Return (x, y) of the center of cell containing provided text 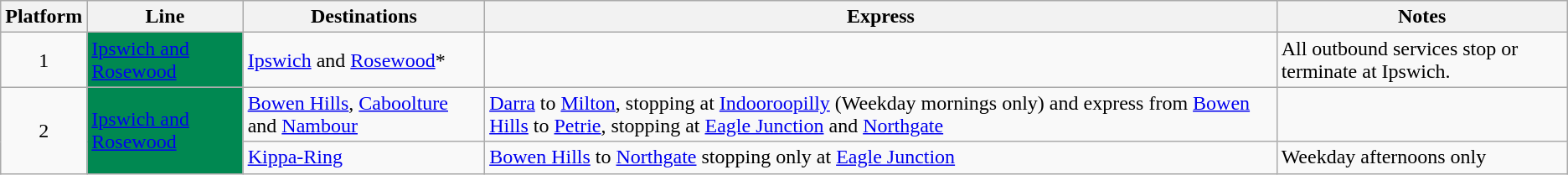
2 (44, 131)
Bowen Hills to Northgate stopping only at Eagle Junction (881, 157)
Ipswich and Rosewood* (364, 60)
All outbound services stop or terminate at Ipswich. (1422, 60)
Weekday afternoons only (1422, 157)
Express (881, 17)
Platform (44, 17)
Kippa-Ring (364, 157)
Darra to Milton, stopping at Indooroopilly (Weekday mornings only) and express from Bowen Hills to Petrie, stopping at Eagle Junction and Northgate (881, 114)
Destinations (364, 17)
1 (44, 60)
Bowen Hills, Caboolture and Nambour (364, 114)
Line (165, 17)
Notes (1422, 17)
